Locate the cell with the specified text and output its (x, y) center coordinate. 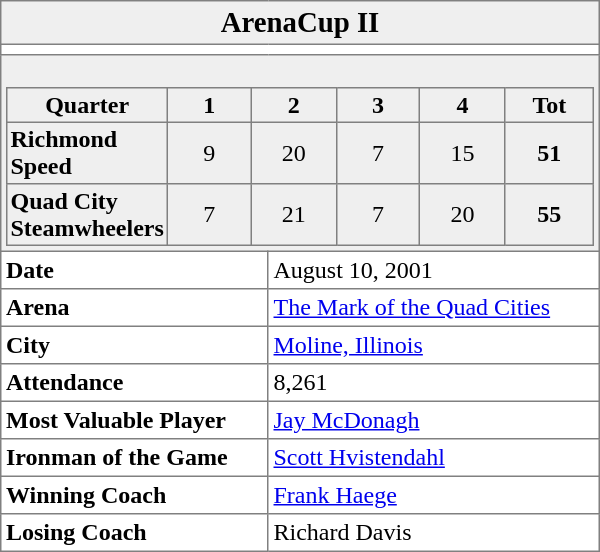
ArenaCup II (300, 23)
August 10, 2001 (434, 270)
Richmond Speed (88, 153)
Tot (549, 105)
Quarter 1 2 3 4 Tot Richmond Speed 9 20 7 15 51 Quad City Steamwheelers 7 21 7 20 55 (300, 153)
15 (463, 153)
Jay McDonagh (434, 420)
55 (549, 215)
2 (294, 105)
Frank Haege (434, 495)
3 (378, 105)
The Mark of the Quad Cities (434, 308)
Most Valuable Player (135, 420)
21 (294, 215)
Losing Coach (135, 533)
Scott Hvistendahl (434, 458)
City (135, 345)
Quad City Steamwheelers (88, 215)
Date (135, 270)
8,261 (434, 383)
Ironman of the Game (135, 458)
Quarter (88, 105)
9 (210, 153)
51 (549, 153)
1 (210, 105)
Arena (135, 308)
Winning Coach (135, 495)
Moline, Illinois (434, 345)
Attendance (135, 383)
4 (463, 105)
Richard Davis (434, 533)
